Determine the (x, y) coordinate at the center of the cell enclosing the given text.  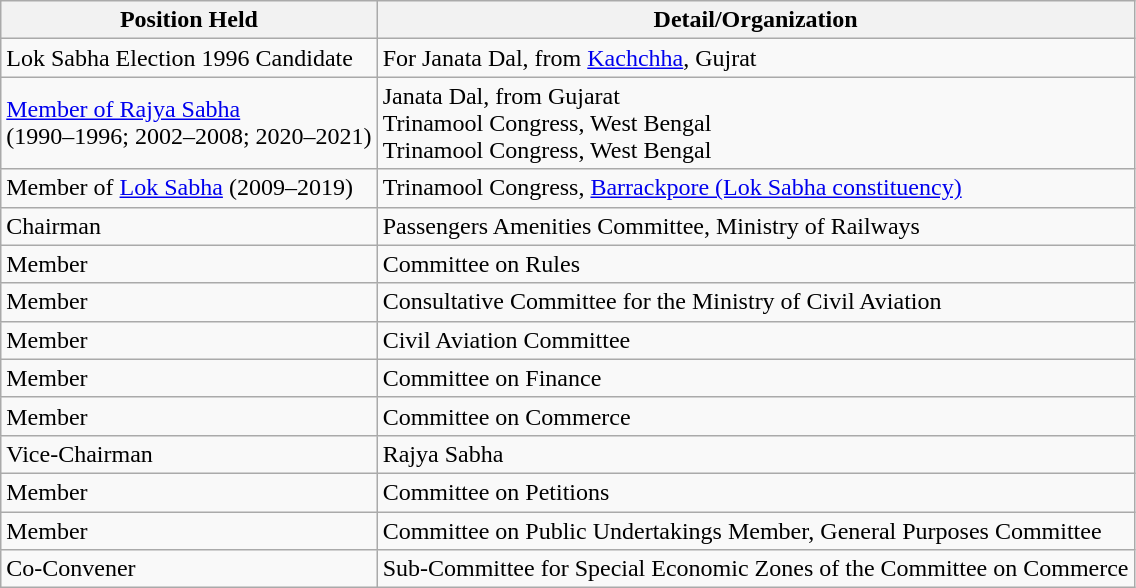
Vice-Chairman (189, 454)
Committee on Commerce (756, 416)
Committee on Public Undertakings Member, General Purposes Committee (756, 531)
Chairman (189, 226)
Committee on Finance (756, 378)
Member of Lok Sabha (2009–2019) (189, 188)
Passengers Amenities Committee, Ministry of Railways (756, 226)
Lok Sabha Election 1996 Candidate (189, 58)
Janata Dal, from GujaratTrinamool Congress, West BengalTrinamool Congress, West Bengal (756, 123)
Rajya Sabha (756, 454)
For Janata Dal, from Kachchha, Gujrat (756, 58)
Committee on Rules (756, 264)
Civil Aviation Committee (756, 340)
Position Held (189, 20)
Member of Rajya Sabha(1990–1996; 2002–2008; 2020–2021) (189, 123)
Sub-Committee for Special Economic Zones of the Committee on Commerce (756, 569)
Consultative Committee for the Ministry of Civil Aviation (756, 302)
Detail/Organization (756, 20)
Trinamool Congress, Barrackpore (Lok Sabha constituency) (756, 188)
Co-Convener (189, 569)
Committee on Petitions (756, 492)
